Return (x, y) of the center of cell containing provided text 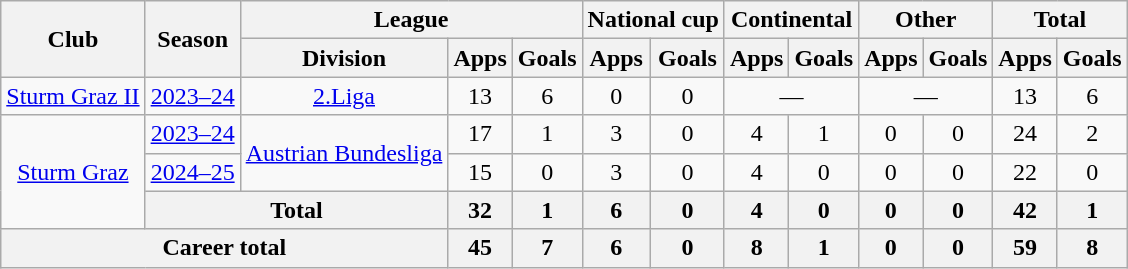
17 (480, 134)
Club (73, 39)
League (411, 20)
42 (1025, 210)
Sturm Graz II (73, 96)
Season (192, 39)
24 (1025, 134)
15 (480, 172)
45 (480, 248)
Austrian Bundesliga (344, 153)
Career total (224, 248)
Sturm Graz (73, 172)
2 (1092, 134)
7 (547, 248)
32 (480, 210)
2024–25 (192, 172)
22 (1025, 172)
National cup (653, 20)
Other (926, 20)
59 (1025, 248)
Continental (791, 20)
Division (344, 58)
2.Liga (344, 96)
